Find where the given text appears and provide that cell's center as [x, y] coordinate. 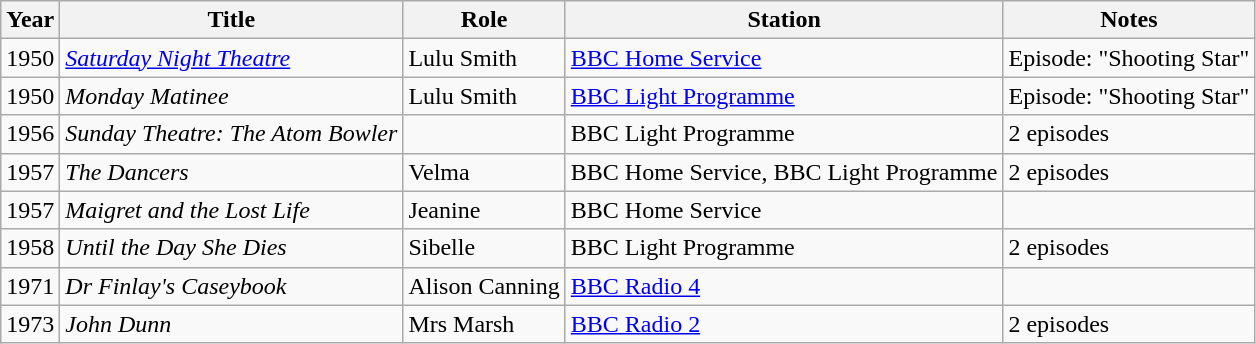
1956 [30, 134]
Until the Day She Dies [232, 248]
1973 [30, 324]
Velma [484, 172]
Station [784, 20]
Jeanine [484, 210]
Monday Matinee [232, 96]
John Dunn [232, 324]
Title [232, 20]
BBC Radio 4 [784, 286]
Sunday Theatre: The Atom Bowler [232, 134]
Role [484, 20]
BBC Radio 2 [784, 324]
Mrs Marsh [484, 324]
BBC Home Service, BBC Light Programme [784, 172]
Saturday Night Theatre [232, 58]
Dr Finlay's Caseybook [232, 286]
Alison Canning [484, 286]
Maigret and the Lost Life [232, 210]
The Dancers [232, 172]
1958 [30, 248]
1971 [30, 286]
Sibelle [484, 248]
Year [30, 20]
Notes [1129, 20]
